Capture the cell that displays the provided text and extract its (x, y) central coordinate. 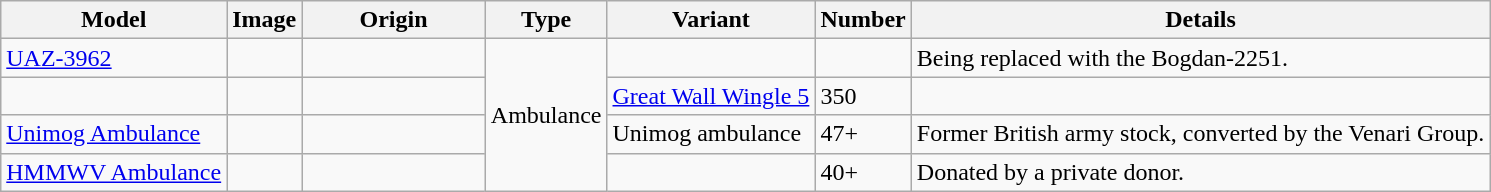
47+ (863, 134)
Unimog Ambulance (114, 134)
Type (546, 20)
Image (264, 20)
Variant (711, 20)
UAZ-3962 (114, 58)
HMMWV Ambulance (114, 172)
Model (114, 20)
Origin (394, 20)
Being replaced with the Bogdan-2251. (1200, 58)
Ambulance (546, 115)
Great Wall Wingle 5 (711, 96)
Details (1200, 20)
350 (863, 96)
Former British army stock, converted by the Venari Group. (1200, 134)
Number (863, 20)
Donated by a private donor. (1200, 172)
Unimog ambulance (711, 134)
40+ (863, 172)
